Search for the cell housing the specified text and yield its (X, Y) center coordinate. 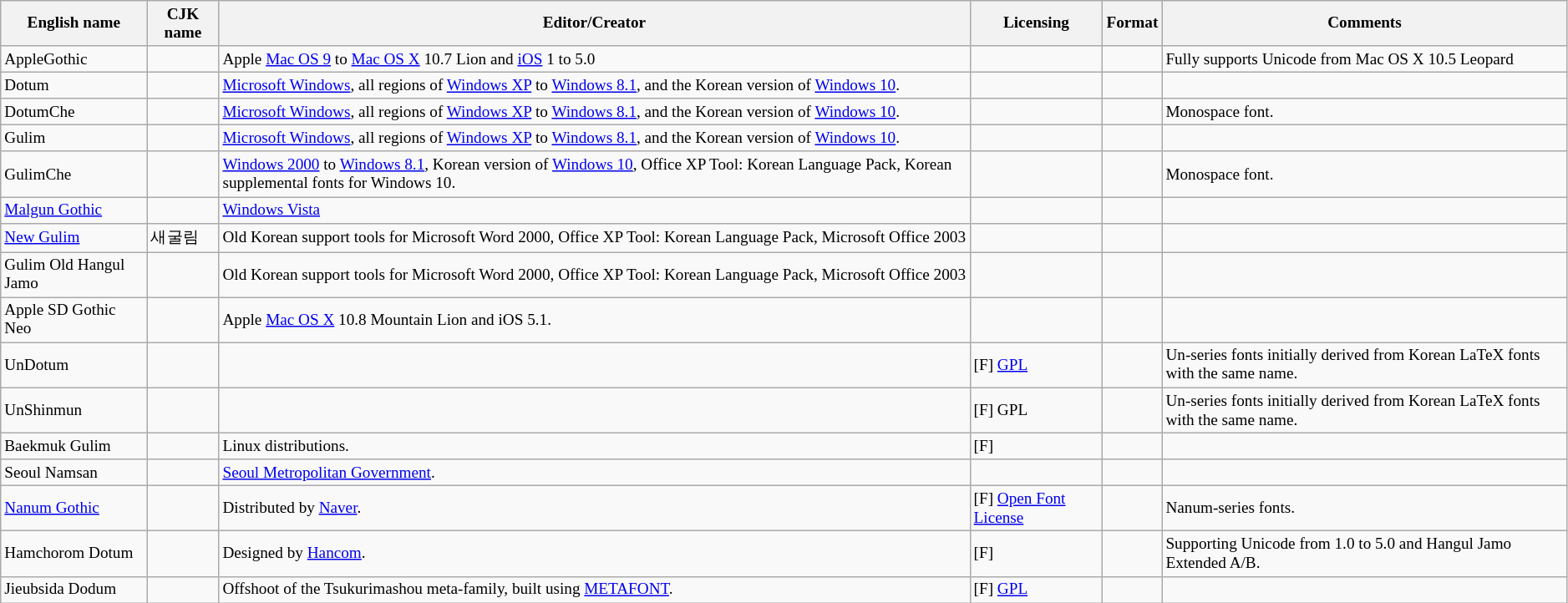
Dotum (74, 85)
Apple Mac OS X 10.8 Mountain Lion and iOS 5.1. (595, 320)
DotumChe (74, 112)
Linux distributions. (595, 446)
Nanum-series fonts. (1365, 509)
[F] Open Font License (1036, 509)
UnShinmun (74, 410)
Windows Vista (595, 210)
English name (74, 23)
Seoul Namsan (74, 473)
AppleGothic (74, 59)
Supporting Unicode from 1.0 to 5.0 and Hangul Jamo Extended A/B. (1365, 554)
GulimChe (74, 174)
새굴림 (183, 237)
Designed by Hancom. (595, 554)
Editor/Creator (595, 23)
Seoul Metropolitan Government. (595, 473)
Offshoot of the Tsukurimashou meta-family, built using METAFONT. (595, 590)
Windows 2000 to Windows 8.1, Korean version of Windows 10, Office XP Tool: Korean Language Pack, Korean supplemental fonts for Windows 10. (595, 174)
Comments (1365, 23)
CJK name (183, 23)
Baekmuk Gulim (74, 446)
Hamchorom Dotum (74, 554)
Fully supports Unicode from Mac OS X 10.5 Leopard (1365, 59)
UnDotum (74, 365)
Gulim Old Hangul Jamo (74, 275)
Nanum Gothic (74, 509)
Format (1133, 23)
Jieubsida Dodum (74, 590)
New Gulim (74, 237)
Malgun Gothic (74, 210)
Distributed by Naver. (595, 509)
Apple SD Gothic Neo (74, 320)
Apple Mac OS 9 to Mac OS X 10.7 Lion and iOS 1 to 5.0 (595, 59)
Gulim (74, 139)
Licensing (1036, 23)
